Identify which cell holds the provided text, then report its (X, Y) central coordinate. 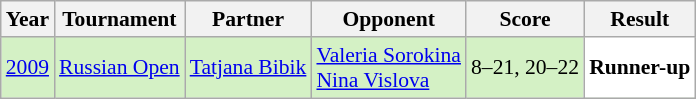
Tournament (120, 19)
Valeria Sorokina Nina Vislova (388, 68)
Score (525, 19)
2009 (28, 68)
Year (28, 19)
Tatjana Bibik (248, 68)
8–21, 20–22 (525, 68)
Result (640, 19)
Opponent (388, 19)
Runner-up (640, 68)
Russian Open (120, 68)
Partner (248, 19)
